Return the (X, Y) coordinate for the center point of the cell that contains the specified text.  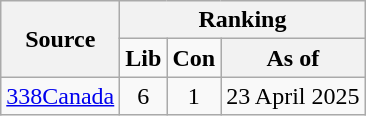
6 (144, 96)
23 April 2025 (293, 96)
1 (194, 96)
As of (293, 58)
Ranking (242, 20)
Con (194, 58)
Source (60, 39)
338Canada (60, 96)
Lib (144, 58)
